For the text-containing cell, return its midpoint in [x, y] coordinate format. 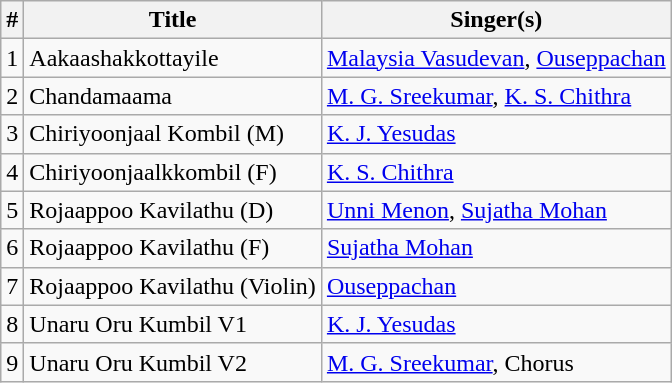
8 [12, 324]
Chiriyoonjaal Kombil (M) [173, 134]
6 [12, 248]
Singer(s) [496, 20]
Sujatha Mohan [496, 248]
Rojaappoo Kavilathu (D) [173, 210]
M. G. Sreekumar, K. S. Chithra [496, 96]
Unaru Oru Kumbil V1 [173, 324]
Unni Menon, Sujatha Mohan [496, 210]
Malaysia Vasudevan, Ouseppachan [496, 58]
Ouseppachan [496, 286]
3 [12, 134]
Rojaappoo Kavilathu (F) [173, 248]
M. G. Sreekumar, Chorus [496, 362]
Aakaashakkottayile [173, 58]
Rojaappoo Kavilathu (Violin) [173, 286]
5 [12, 210]
Chiriyoonjaalkkombil (F) [173, 172]
Chandamaama [173, 96]
4 [12, 172]
7 [12, 286]
K. S. Chithra [496, 172]
2 [12, 96]
1 [12, 58]
Unaru Oru Kumbil V2 [173, 362]
# [12, 20]
Title [173, 20]
9 [12, 362]
